Return (x, y) of the center of cell containing provided text 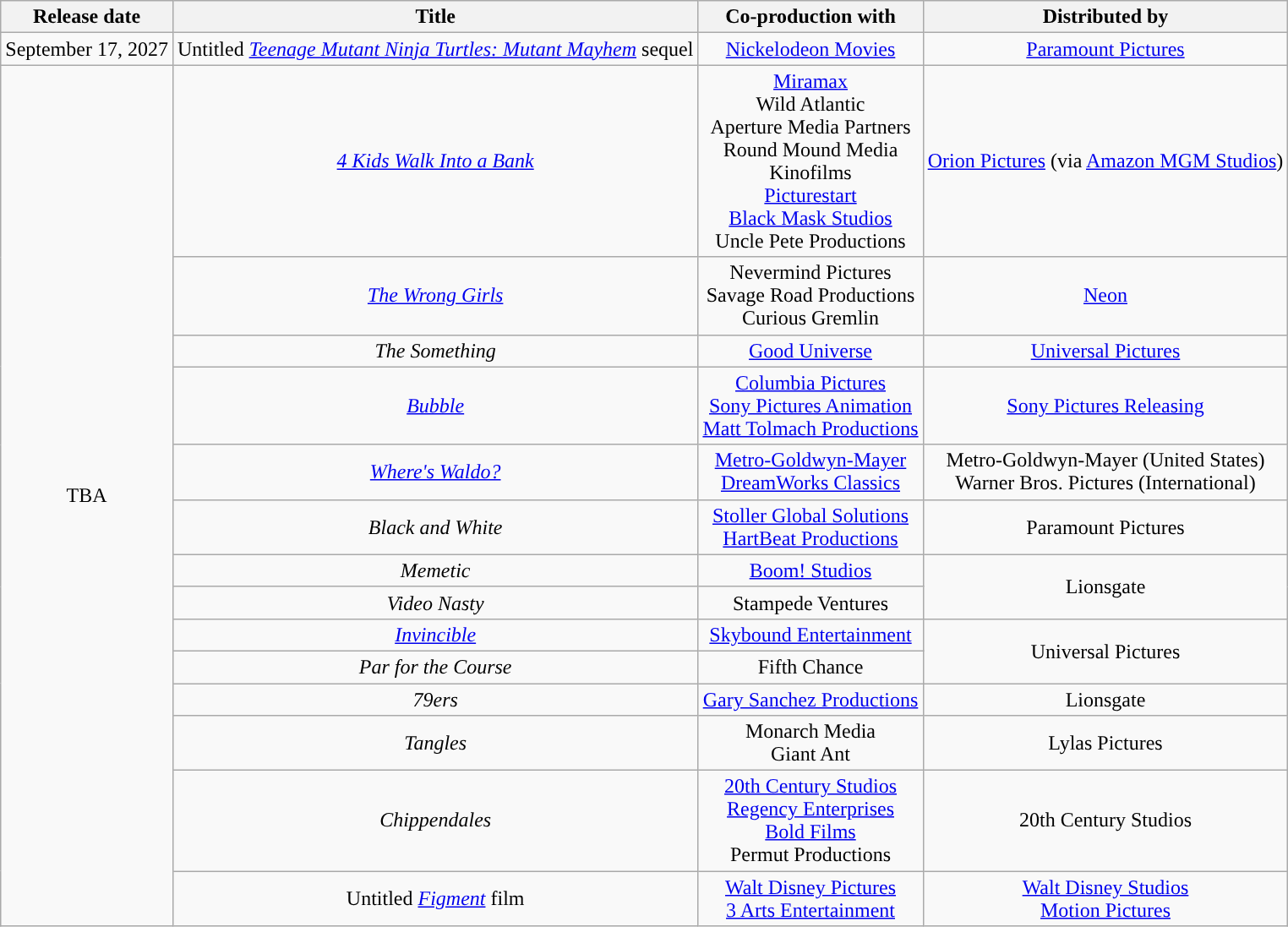
Nickelodeon Movies (810, 49)
79ers (434, 699)
Stampede Ventures (810, 603)
Distributed by (1105, 17)
Gary Sanchez Productions (810, 699)
Co-production with (810, 17)
September 17, 2027 (87, 49)
Nevermind PicturesSavage Road ProductionsCurious Gremlin (810, 296)
Fifth Chance (810, 667)
Monarch MediaGiant Ant (810, 744)
Metro-Goldwyn-Mayer (United States)Warner Bros. Pictures (International) (1105, 472)
Orion Pictures (via Amazon MGM Studios) (1105, 161)
Memetic (434, 570)
Walt Disney Pictures3 Arts Entertainment (810, 899)
TBA (87, 495)
Lylas Pictures (1105, 744)
Untitled Teenage Mutant Ninja Turtles: Mutant Mayhem sequel (434, 49)
Boom! Studios (810, 570)
Release date (87, 17)
Sony Pictures Releasing (1105, 406)
Neon (1105, 296)
Invincible (434, 635)
Skybound Entertainment (810, 635)
4 Kids Walk Into a Bank (434, 161)
Title (434, 17)
Par for the Course (434, 667)
Metro-Goldwyn-MayerDreamWorks Classics (810, 472)
Where's Waldo? (434, 472)
Video Nasty (434, 603)
20th Century Studios (1105, 821)
Good Universe (810, 351)
Stoller Global SolutionsHartBeat Productions (810, 527)
Tangles (434, 744)
20th Century StudiosRegency EnterprisesBold FilmsPermut Productions (810, 821)
The Wrong Girls (434, 296)
Columbia PicturesSony Pictures AnimationMatt Tolmach Productions (810, 406)
Chippendales (434, 821)
Black and White (434, 527)
The Something (434, 351)
Untitled Figment film (434, 899)
Walt Disney StudiosMotion Pictures (1105, 899)
MiramaxWild AtlanticAperture Media PartnersRound Mound MediaKinofilmsPicturestartBlack Mask StudiosUncle Pete Productions (810, 161)
Bubble (434, 406)
